Return (X, Y) of the center of cell containing provided text 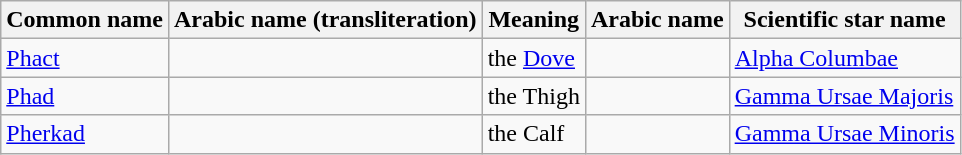
the Calf (534, 134)
Common name (85, 20)
the Thigh (534, 96)
Gamma Ursae Minoris (844, 134)
Gamma Ursae Majoris (844, 96)
Arabic name (transliteration) (325, 20)
Alpha Columbae (844, 58)
Scientific star name (844, 20)
Phact (85, 58)
Phad (85, 96)
Meaning (534, 20)
Arabic name (657, 20)
Pherkad (85, 134)
the Dove (534, 58)
